Detect which cell encompasses the target text, then output its [x, y] center coordinate. 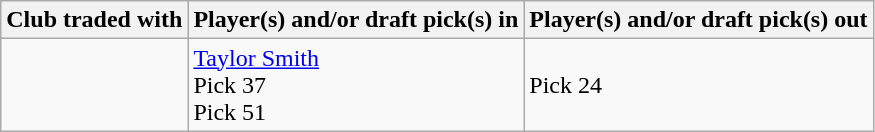
Player(s) and/or draft pick(s) in [356, 20]
Player(s) and/or draft pick(s) out [698, 20]
Taylor SmithPick 37Pick 51 [356, 85]
Club traded with [94, 20]
Pick 24 [698, 85]
